Locate the cell with the specified text and output its [X, Y] center coordinate. 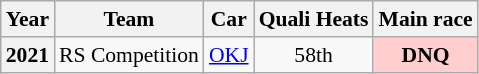
Year [28, 19]
58th [314, 55]
Car [229, 19]
DNQ [425, 55]
Main race [425, 19]
OKJ [229, 55]
Quali Heats [314, 19]
Team [129, 19]
2021 [28, 55]
RS Competition [129, 55]
